Extract the (X, Y) coordinate from the center of the cell holding the provided text.  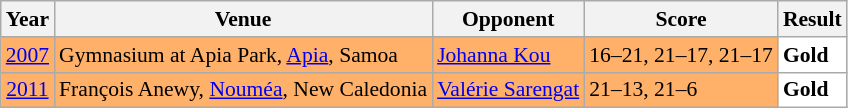
Year (28, 19)
2007 (28, 55)
François Anewy, Nouméa, New Caledonia (243, 90)
Johanna Kou (508, 55)
Result (812, 19)
Score (681, 19)
2011 (28, 90)
Opponent (508, 19)
Gymnasium at Apia Park, Apia, Samoa (243, 55)
Venue (243, 19)
21–13, 21–6 (681, 90)
16–21, 21–17, 21–17 (681, 55)
Valérie Sarengat (508, 90)
